Return the [x, y] coordinate for the center point of the cell that contains the specified text.  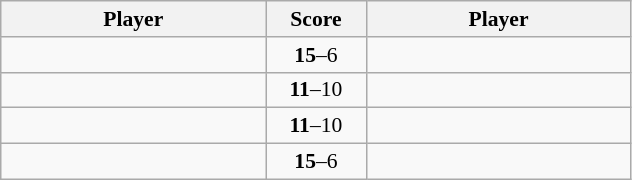
Score [316, 19]
